Return (x, y) of the center of cell containing provided text 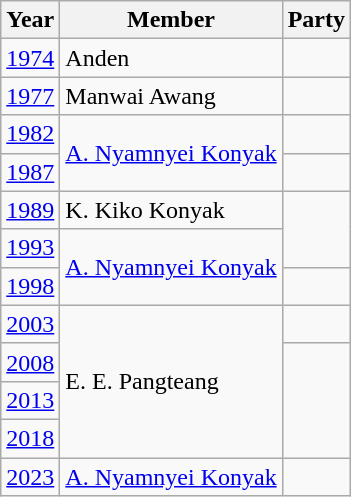
1998 (30, 286)
Member (171, 20)
Party (316, 20)
1974 (30, 58)
Anden (171, 58)
2008 (30, 362)
2023 (30, 477)
2003 (30, 324)
K. Kiko Konyak (171, 210)
2018 (30, 438)
1993 (30, 248)
1987 (30, 172)
Year (30, 20)
Manwai Awang (171, 96)
E. E. Pangteang (171, 381)
2013 (30, 400)
1977 (30, 96)
1989 (30, 210)
1982 (30, 134)
